Locate the cell with the specified text and output its (x, y) center coordinate. 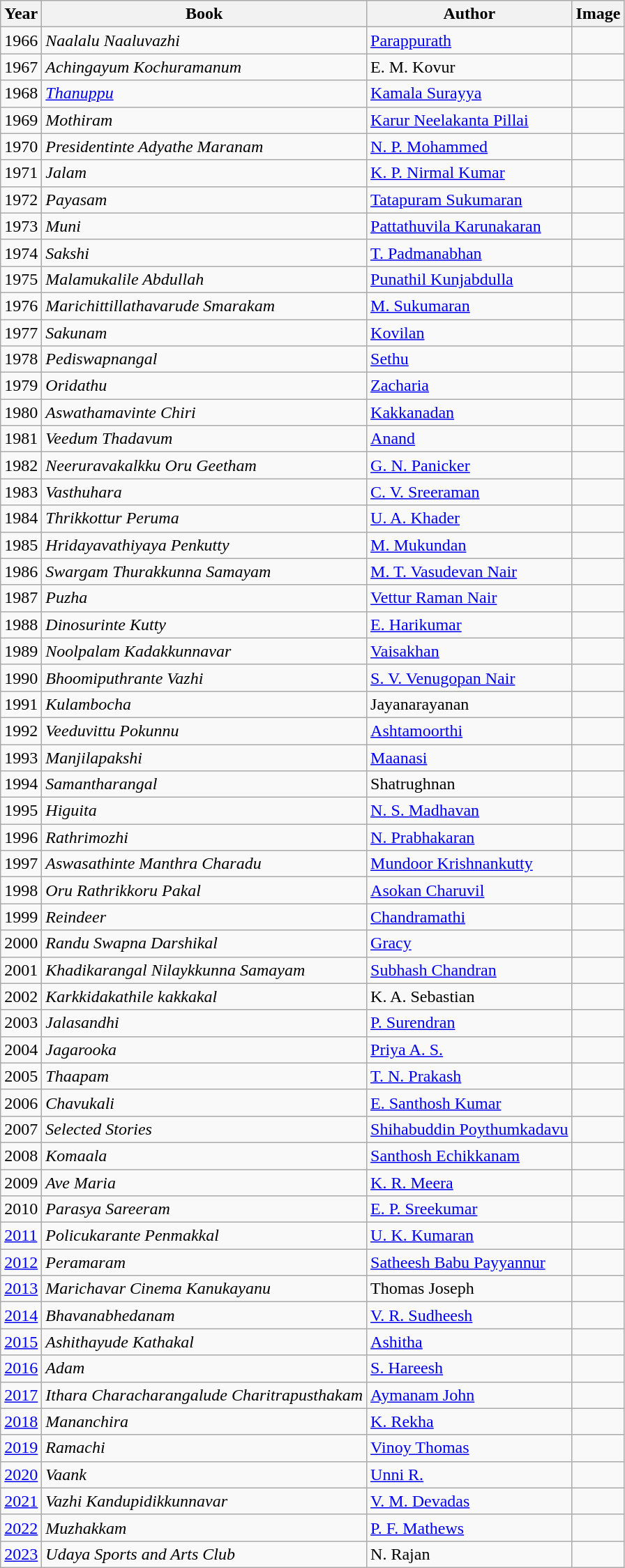
Noolpalam Kadakkunnavar (204, 651)
1987 (21, 598)
E. Santhosh Kumar (469, 1103)
Samantharangal (204, 784)
Image (598, 14)
Jalam (204, 173)
E. Harikumar (469, 625)
2013 (21, 1289)
M. Mukundan (469, 545)
Peramaram (204, 1262)
2001 (21, 970)
Book (204, 14)
Muzhakkam (204, 1528)
Pediswapnangal (204, 359)
Mundoor Krishnankutty (469, 864)
Subhash Chandran (469, 970)
E. M. Kovur (469, 67)
1970 (21, 147)
Unni R. (469, 1474)
Pattathuvila Karunakaran (469, 226)
G. N. Panicker (469, 465)
1975 (21, 279)
Ashithayude Kathakal (204, 1342)
Higuita (204, 811)
2008 (21, 1156)
Payasam (204, 200)
Mananchira (204, 1421)
Adam (204, 1368)
Gracy (469, 943)
Sakunam (204, 333)
1991 (21, 704)
Oru Rathrikkoru Pakal (204, 890)
1983 (21, 492)
Ithara Characharangalude Charitrapusthakam (204, 1395)
Veeduvittu Pokunnu (204, 731)
2016 (21, 1368)
U. A. Khader (469, 518)
Ave Maria (204, 1183)
2002 (21, 996)
2007 (21, 1129)
1980 (21, 412)
1994 (21, 784)
Thomas Joseph (469, 1289)
Swargam Thurakkunna Samayam (204, 572)
T. N. Prakash (469, 1076)
1992 (21, 731)
1985 (21, 545)
K. Rekha (469, 1421)
Komaala (204, 1156)
S. V. Venugopan Nair (469, 678)
1984 (21, 518)
K. P. Nirmal Kumar (469, 173)
Vaisakhan (469, 651)
2010 (21, 1209)
Anand (469, 439)
Punathil Kunjabdulla (469, 279)
Asokan Charuvil (469, 890)
2003 (21, 1023)
Policukarante Penmakkal (204, 1236)
Presidentinte Adyathe Maranam (204, 147)
T. Padmanabhan (469, 253)
Marichavar Cinema Kanukayanu (204, 1289)
2006 (21, 1103)
Vasthuhara (204, 492)
1971 (21, 173)
Reindeer (204, 917)
2000 (21, 943)
2020 (21, 1474)
1977 (21, 333)
Aswasathinte Manthra Charadu (204, 864)
P. F. Mathews (469, 1528)
1979 (21, 386)
V. M. Devadas (469, 1501)
1986 (21, 572)
Kovilan (469, 333)
Shihabuddin Poythumkadavu (469, 1129)
1966 (21, 40)
Kamala Surayya (469, 94)
2019 (21, 1448)
Manjilapakshi (204, 757)
1996 (21, 837)
Jagarooka (204, 1050)
Ashitha (469, 1342)
2023 (21, 1554)
Bhoomiputhrante Vazhi (204, 678)
Bhavanabhedanam (204, 1315)
Karur Neelakanta Pillai (469, 120)
M. T. Vasudevan Nair (469, 572)
Vettur Raman Nair (469, 598)
Malamukalile Abdullah (204, 279)
1990 (21, 678)
Hridayavathiyaya Penkutty (204, 545)
Parasya Sareeram (204, 1209)
Muni (204, 226)
Aymanam John (469, 1395)
1989 (21, 651)
N. Prabhakaran (469, 837)
K. R. Meera (469, 1183)
Vazhi Kandupidikkunnavar (204, 1501)
2022 (21, 1528)
Puzha (204, 598)
Khadikarangal Nilaykkunna Samayam (204, 970)
Thrikkottur Peruma (204, 518)
2018 (21, 1421)
Priya A. S. (469, 1050)
Dinosurinte Kutty (204, 625)
M. Sukumaran (469, 306)
1982 (21, 465)
2009 (21, 1183)
1969 (21, 120)
2017 (21, 1395)
V. R. Sudheesh (469, 1315)
Mothiram (204, 120)
Chandramathi (469, 917)
Vinoy Thomas (469, 1448)
1995 (21, 811)
Maanasi (469, 757)
1967 (21, 67)
Tatapuram Sukumaran (469, 200)
2005 (21, 1076)
1999 (21, 917)
Karkkidakathile kakkakal (204, 996)
Marichittillathavarude Smarakam (204, 306)
2011 (21, 1236)
Thaapam (204, 1076)
Randu Swapna Darshikal (204, 943)
Zacharia (469, 386)
Aswathamavinte Chiri (204, 412)
Shatrughnan (469, 784)
C. V. Sreeraman (469, 492)
Ashtamoorthi (469, 731)
Achingayum Kochuramanum (204, 67)
1972 (21, 200)
S. Hareesh (469, 1368)
1976 (21, 306)
Kulambocha (204, 704)
Author (469, 14)
Santhosh Echikkanam (469, 1156)
Naalalu Naaluvazhi (204, 40)
1978 (21, 359)
Ramachi (204, 1448)
P. Surendran (469, 1023)
Year (21, 14)
N. P. Mohammed (469, 147)
2015 (21, 1342)
N. Rajan (469, 1554)
Neeruravakalkku Oru Geetham (204, 465)
Thanuppu (204, 94)
1993 (21, 757)
Veedum Thadavum (204, 439)
E. P. Sreekumar (469, 1209)
Chavukali (204, 1103)
Jalasandhi (204, 1023)
Rathrimozhi (204, 837)
Kakkanadan (469, 412)
1998 (21, 890)
Udaya Sports and Arts Club (204, 1554)
Parappurath (469, 40)
Satheesh Babu Payyannur (469, 1262)
1981 (21, 439)
1974 (21, 253)
2014 (21, 1315)
2012 (21, 1262)
1973 (21, 226)
Vaank (204, 1474)
K. A. Sebastian (469, 996)
N. S. Madhavan (469, 811)
U. K. Kumaran (469, 1236)
1968 (21, 94)
Jayanarayanan (469, 704)
Sethu (469, 359)
Sakshi (204, 253)
2021 (21, 1501)
1988 (21, 625)
2004 (21, 1050)
1997 (21, 864)
Selected Stories (204, 1129)
Oridathu (204, 386)
